Capture the cell that displays the provided text and extract its (x, y) central coordinate. 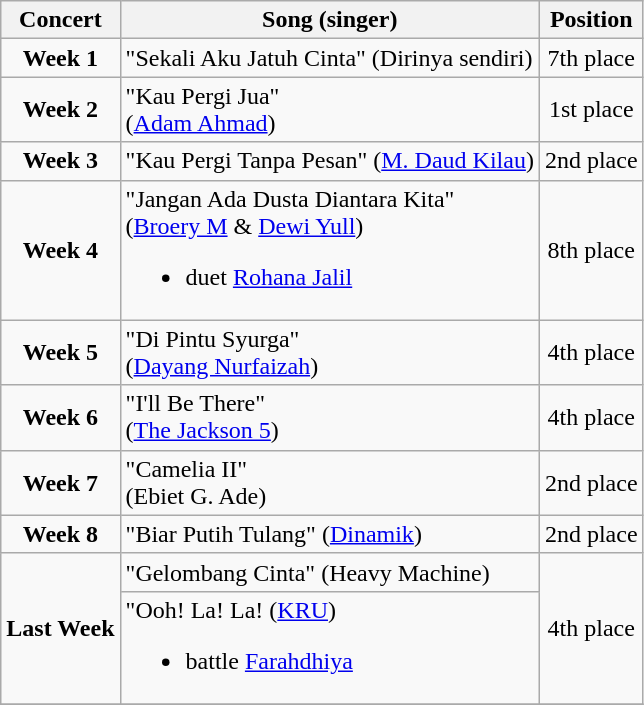
"I'll Be There" (The Jackson 5) (330, 418)
"Jangan Ada Dusta Diantara Kita" (Broery M & Dewi Yull)duet Rohana Jalil (330, 250)
8th place (591, 250)
Week 6 (60, 418)
"Ooh! La! La! (KRU)battle Farahdhiya (330, 648)
"Di Pintu Syurga" (Dayang Nurfaizah) (330, 352)
Week 5 (60, 352)
Week 7 (60, 482)
Concert (60, 20)
Week 4 (60, 250)
7th place (591, 58)
Position (591, 20)
Week 3 (60, 161)
Song (singer) (330, 20)
Week 1 (60, 58)
"Kau Pergi Tanpa Pesan" (M. Daud Kilau) (330, 161)
Week 2 (60, 110)
Week 8 (60, 534)
"Gelombang Cinta" (Heavy Machine) (330, 572)
Last Week (60, 628)
"Sekali Aku Jatuh Cinta" (Dirinya sendiri) (330, 58)
"Biar Putih Tulang" (Dinamik) (330, 534)
"Camelia II" (Ebiet G. Ade) (330, 482)
1st place (591, 110)
"Kau Pergi Jua" (Adam Ahmad) (330, 110)
